For the text-containing cell, return its midpoint in [X, Y] coordinate format. 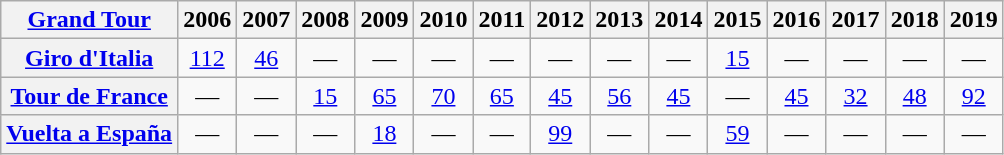
70 [444, 96]
18 [384, 134]
99 [560, 134]
2007 [266, 20]
46 [266, 58]
2008 [326, 20]
2016 [796, 20]
Giro d'Italia [90, 58]
48 [914, 96]
2012 [560, 20]
2015 [738, 20]
2010 [444, 20]
2011 [502, 20]
92 [974, 96]
59 [738, 134]
Grand Tour [90, 20]
2009 [384, 20]
2013 [620, 20]
2014 [678, 20]
32 [856, 96]
Tour de France [90, 96]
Vuelta a España [90, 134]
2019 [974, 20]
2017 [856, 20]
56 [620, 96]
2018 [914, 20]
2006 [208, 20]
112 [208, 58]
